Find where the given text appears and provide that cell's center as [x, y] coordinate. 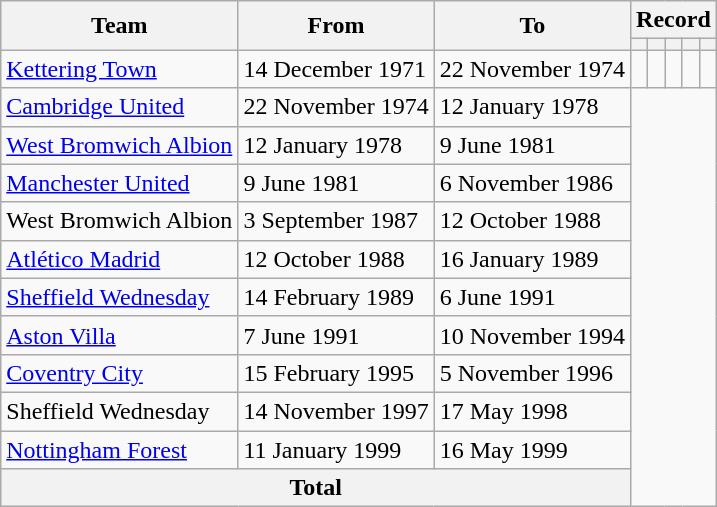
17 May 1998 [532, 411]
Manchester United [120, 183]
14 February 1989 [336, 297]
10 November 1994 [532, 335]
Atlético Madrid [120, 259]
7 June 1991 [336, 335]
Cambridge United [120, 107]
16 January 1989 [532, 259]
11 January 1999 [336, 449]
Team [120, 26]
5 November 1996 [532, 373]
3 September 1987 [336, 221]
16 May 1999 [532, 449]
14 November 1997 [336, 411]
Total [316, 488]
Coventry City [120, 373]
Aston Villa [120, 335]
To [532, 26]
From [336, 26]
Record [674, 20]
Nottingham Forest [120, 449]
Kettering Town [120, 69]
6 June 1991 [532, 297]
14 December 1971 [336, 69]
15 February 1995 [336, 373]
6 November 1986 [532, 183]
